Locate the cell with the specified text and output its (x, y) center coordinate. 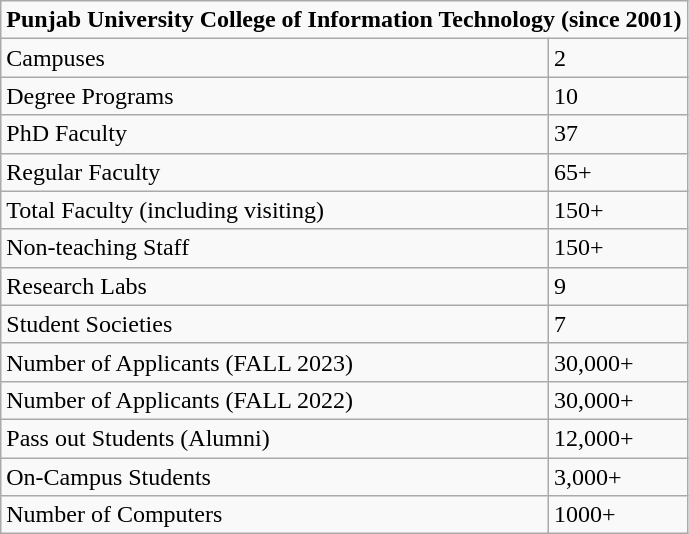
Number of Applicants (FALL 2022) (275, 400)
Number of Applicants (FALL 2023) (275, 362)
1000+ (618, 515)
Total Faculty (including visiting) (275, 210)
PhD Faculty (275, 134)
37 (618, 134)
Campuses (275, 58)
12,000+ (618, 438)
7 (618, 324)
Non-teaching Staff (275, 248)
Research Labs (275, 286)
Student Societies (275, 324)
Pass out Students (Alumni) (275, 438)
10 (618, 96)
2 (618, 58)
3,000+ (618, 477)
65+ (618, 172)
9 (618, 286)
Punjab University College of Information Technology (since 2001) (344, 20)
Degree Programs (275, 96)
Regular Faculty (275, 172)
On-Campus Students (275, 477)
Number of Computers (275, 515)
